Search for the cell housing the specified text and yield its [x, y] center coordinate. 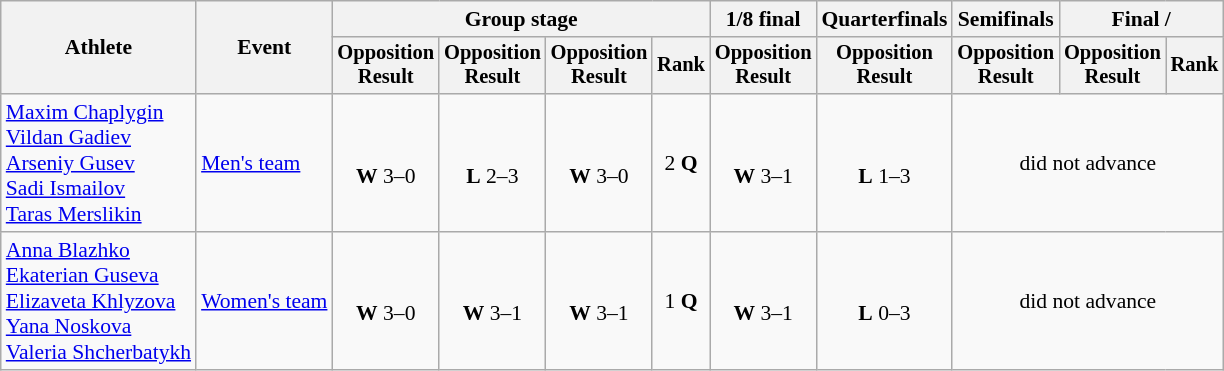
Athlete [98, 48]
1/8 final [764, 19]
Quarterfinals [884, 19]
Anna BlazhkoEkaterian GusevaElizaveta KhlyzovaYana NoskovaValeria Shcherbatykh [98, 301]
Semifinals [1006, 19]
2 Q [681, 163]
Maxim ChaplyginVildan GadievArseniy GusevSadi IsmailovTaras Merslikin [98, 163]
L 1–3 [884, 163]
L 0–3 [884, 301]
L 2–3 [492, 163]
Event [264, 48]
Women's team [264, 301]
Final / [1141, 19]
Men's team [264, 163]
Group stage [520, 19]
1 Q [681, 301]
